Scan for the cell matching the given text and deliver its [x, y] coordinate at center. 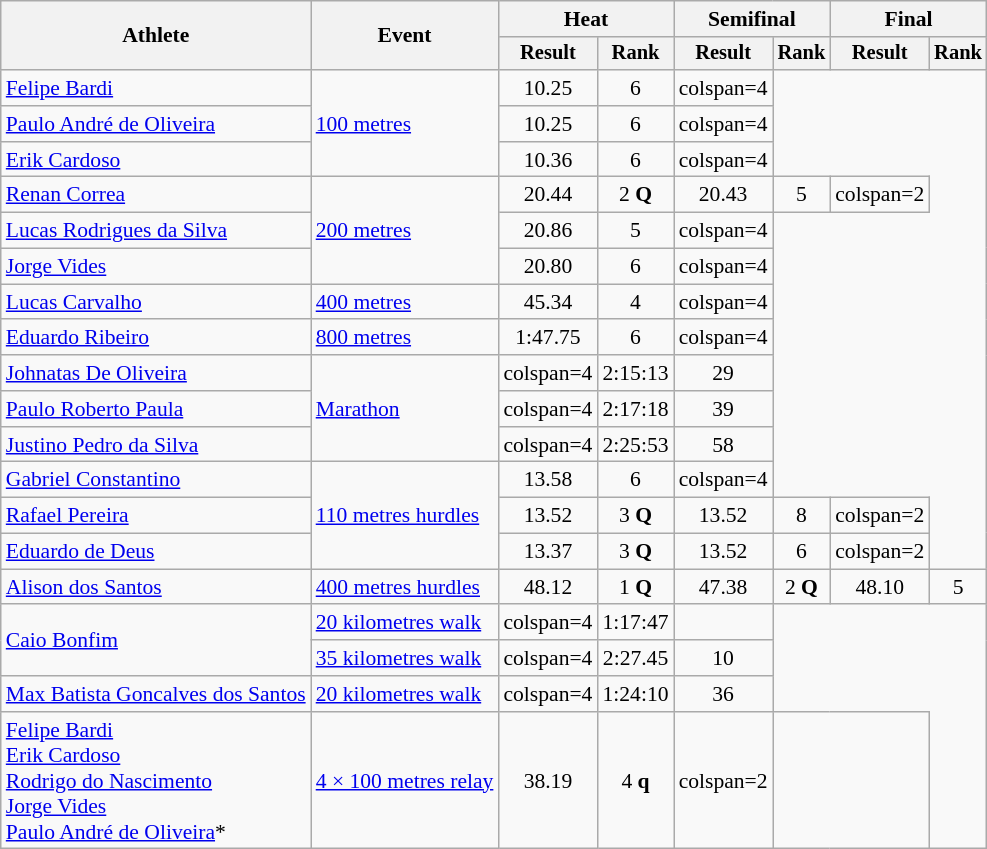
Jorge Vides [156, 267]
20.43 [724, 195]
48.12 [548, 587]
1:47.75 [548, 338]
36 [724, 694]
47.38 [724, 587]
Johnatas De Oliveira [156, 373]
58 [724, 445]
1:17:47 [635, 623]
Rafael Pereira [156, 516]
Caio Bonfim [156, 640]
48.10 [880, 587]
20.44 [548, 195]
13.58 [548, 480]
29 [724, 373]
Event [405, 36]
Marathon [405, 408]
400 metres hurdles [405, 587]
35 kilometres walk [405, 658]
Heat [586, 19]
Justino Pedro da Silva [156, 445]
2:17:18 [635, 409]
4 [635, 302]
20.86 [548, 231]
Max Batista Goncalves dos Santos [156, 694]
2:15:13 [635, 373]
1 Q [635, 587]
39 [724, 409]
13.37 [548, 552]
2:27.45 [635, 658]
8 [802, 516]
Semifinal [752, 19]
Felipe Bardi [156, 88]
400 metres [405, 302]
45.34 [548, 302]
10.36 [548, 160]
Eduardo Ribeiro [156, 338]
20.80 [548, 267]
100 metres [405, 124]
Erik Cardoso [156, 160]
1:24:10 [635, 694]
800 metres [405, 338]
Final [908, 19]
Gabriel Constantino [156, 480]
Lucas Carvalho [156, 302]
Renan Correa [156, 195]
2:25:53 [635, 445]
Paulo Roberto Paula [156, 409]
200 metres [405, 230]
Athlete [156, 36]
Alison dos Santos [156, 587]
110 metres hurdles [405, 516]
Lucas Rodrigues da Silva [156, 231]
Paulo André de Oliveira [156, 124]
10 [724, 658]
Eduardo de Deus [156, 552]
